Output the (X, Y) coordinate of the center of the cell containing the given text.  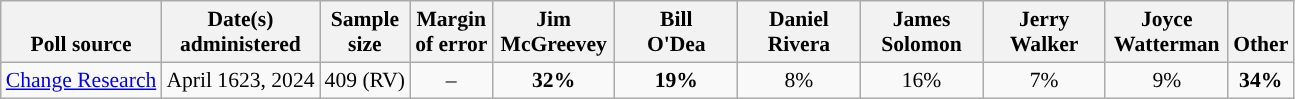
– (451, 80)
Other (1260, 32)
JimMcGreevey (554, 32)
19% (676, 80)
DanielRivera (800, 32)
Change Research (82, 80)
409 (RV) (366, 80)
34% (1260, 80)
9% (1166, 80)
32% (554, 80)
JamesSolomon (922, 32)
JoyceWatterman (1166, 32)
April 1623, 2024 (240, 80)
Samplesize (366, 32)
Poll source (82, 32)
8% (800, 80)
16% (922, 80)
BillO'Dea (676, 32)
Date(s)administered (240, 32)
JerryWalker (1044, 32)
Marginof error (451, 32)
7% (1044, 80)
